Locate the cell with the specified text and output its (X, Y) center coordinate. 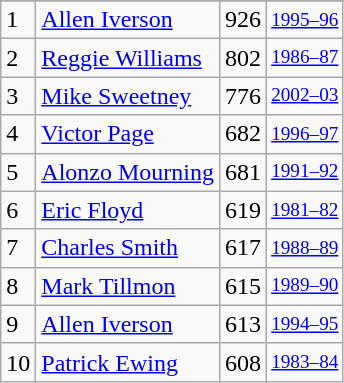
Charles Smith (128, 248)
7 (18, 248)
Mike Sweetney (128, 96)
10 (18, 362)
926 (244, 20)
1995–96 (305, 20)
1981–82 (305, 210)
1 (18, 20)
681 (244, 172)
802 (244, 58)
5 (18, 172)
1994–95 (305, 324)
4 (18, 134)
682 (244, 134)
3 (18, 96)
2002–03 (305, 96)
617 (244, 248)
776 (244, 96)
1991–92 (305, 172)
613 (244, 324)
Patrick Ewing (128, 362)
1988–89 (305, 248)
Mark Tillmon (128, 286)
Reggie Williams (128, 58)
1986–87 (305, 58)
1989–90 (305, 286)
Victor Page (128, 134)
619 (244, 210)
2 (18, 58)
6 (18, 210)
Eric Floyd (128, 210)
Alonzo Mourning (128, 172)
615 (244, 286)
8 (18, 286)
9 (18, 324)
1983–84 (305, 362)
1996–97 (305, 134)
608 (244, 362)
